Extract the (X, Y) coordinate from the center of the cell holding the provided text.  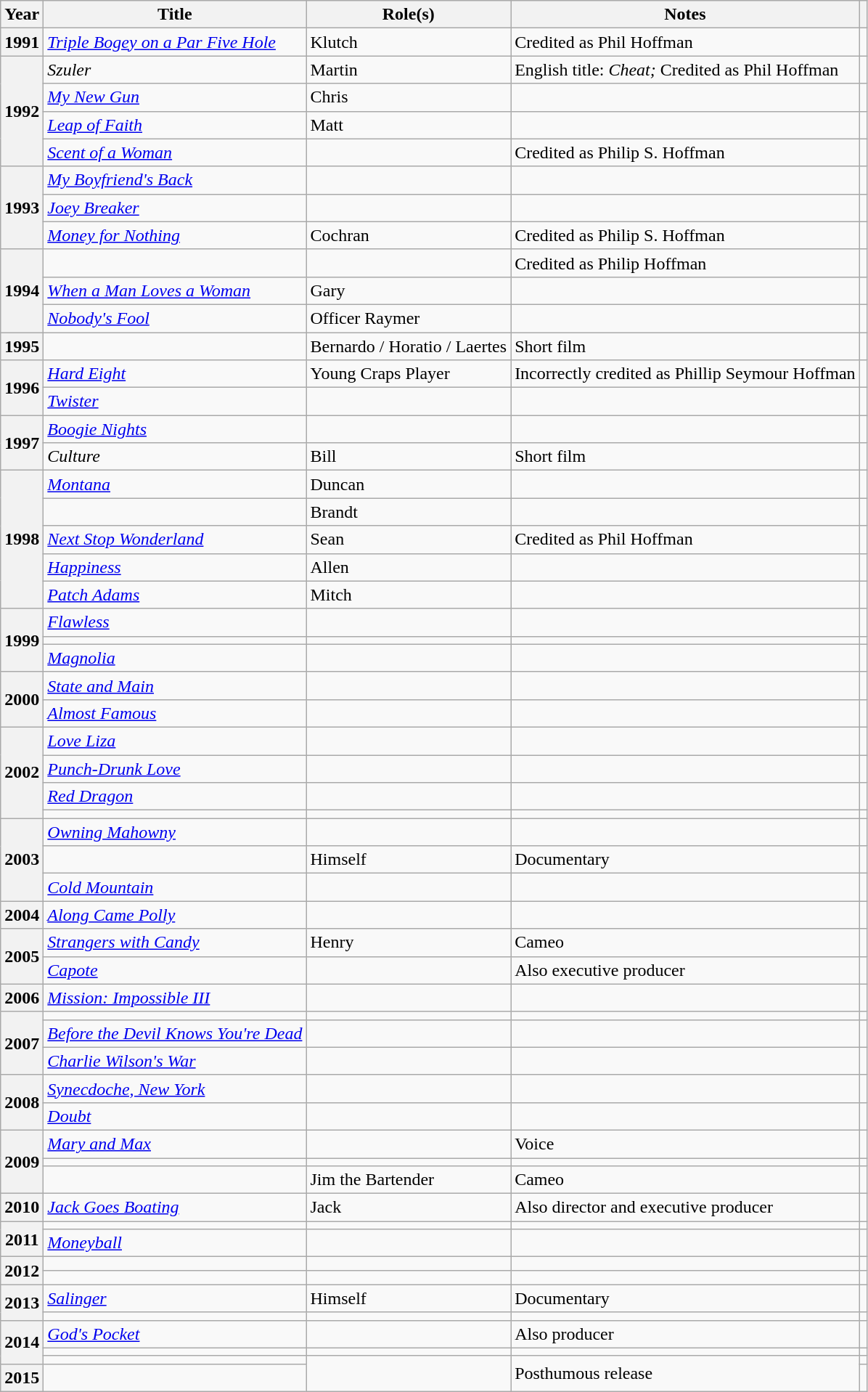
2012 (22, 1271)
Jack Goes Boating (175, 1208)
Triple Bogey on a Par Five Hole (175, 42)
1998 (22, 540)
Credited as Philip Hoffman (685, 263)
1991 (22, 42)
2015 (22, 1377)
Doubt (175, 1116)
When a Man Loves a Woman (175, 290)
Money for Nothing (175, 235)
Allen (409, 567)
2013 (22, 1303)
Henry (409, 943)
My Boyfriend's Back (175, 180)
Bill (409, 457)
Before the Devil Knows You're Dead (175, 1033)
Year (22, 15)
Joey Breaker (175, 208)
2003 (22, 860)
Happiness (175, 567)
Posthumous release (685, 1374)
Brandt (409, 512)
2004 (22, 915)
Also producer (685, 1334)
Moneyball (175, 1243)
Young Craps Player (409, 374)
1996 (22, 388)
Mary and Max (175, 1144)
Mitch (409, 595)
Incorrectly credited as Phillip Seymour Hoffman (685, 374)
2014 (22, 1342)
Along Came Polly (175, 915)
2006 (22, 998)
Sean (409, 540)
Next Stop Wonderland (175, 540)
Hard Eight (175, 374)
2007 (22, 1043)
Jim the Bartender (409, 1180)
Punch-Drunk Love (175, 769)
Officer Raymer (409, 318)
Salinger (175, 1298)
Martin (409, 70)
Montana (175, 484)
Magnolia (175, 658)
God's Pocket (175, 1334)
English title: Cheat; Credited as Phil Hoffman (685, 70)
Mission: Impossible III (175, 998)
Gary (409, 290)
Title (175, 15)
Notes (685, 15)
Role(s) (409, 15)
1994 (22, 290)
Owning Mahowny (175, 832)
Cold Mountain (175, 887)
Also director and executive producer (685, 1208)
2002 (22, 773)
2008 (22, 1102)
Charlie Wilson's War (175, 1061)
2000 (22, 699)
Cochran (409, 235)
Capote (175, 970)
1995 (22, 346)
Culture (175, 457)
Also executive producer (685, 970)
1992 (22, 111)
Flawless (175, 622)
Almost Famous (175, 713)
1999 (22, 640)
Red Dragon (175, 797)
Boogie Nights (175, 429)
Scent of a Woman (175, 152)
Klutch (409, 42)
Strangers with Candy (175, 943)
Chris (409, 97)
2009 (22, 1162)
Leap of Faith (175, 125)
Twister (175, 402)
Bernardo / Horatio / Laertes (409, 346)
Voice (685, 1144)
Duncan (409, 484)
Matt (409, 125)
State and Main (175, 685)
2005 (22, 956)
Szuler (175, 70)
Jack (409, 1208)
My New Gun (175, 97)
1993 (22, 208)
Synecdoche, New York (175, 1088)
Love Liza (175, 741)
1997 (22, 443)
Nobody's Fool (175, 318)
2010 (22, 1208)
2011 (22, 1239)
Patch Adams (175, 595)
